Find where the given text appears and provide that cell's center as (x, y) coordinate. 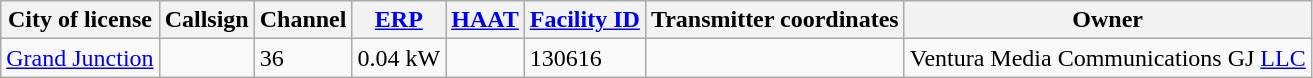
Callsign (206, 20)
HAAT (486, 20)
Transmitter coordinates (774, 20)
Grand Junction (80, 58)
ERP (399, 20)
36 (303, 58)
130616 (584, 58)
Ventura Media Communications GJ LLC (1108, 58)
Facility ID (584, 20)
0.04 kW (399, 58)
Channel (303, 20)
City of license (80, 20)
Owner (1108, 20)
